Output the (X, Y) coordinate of the center of the cell containing the given text.  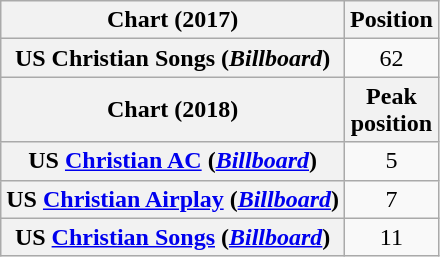
Chart (2018) (173, 110)
7 (392, 199)
US Christian AC (Billboard) (173, 161)
11 (392, 237)
5 (392, 161)
62 (392, 58)
Peakposition (392, 110)
Position (392, 20)
US Christian Airplay (Billboard) (173, 199)
Chart (2017) (173, 20)
